Output the [x, y] coordinate of the center of the cell containing the given text.  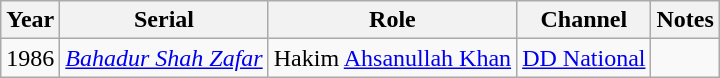
Channel [584, 20]
Role [392, 20]
1986 [30, 58]
Year [30, 20]
Bahadur Shah Zafar [164, 58]
Serial [164, 20]
Hakim Ahsanullah Khan [392, 58]
Notes [685, 20]
DD National [584, 58]
